Return [X, Y] of the center of cell containing provided text 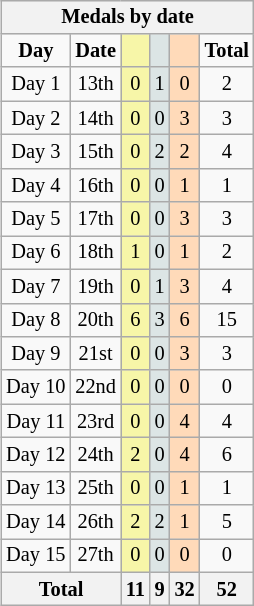
Day 8 [36, 320]
15 [227, 320]
25th [95, 488]
20th [95, 320]
23rd [95, 421]
Day 6 [36, 253]
Day 7 [36, 286]
19th [95, 286]
21st [95, 354]
Day 3 [36, 152]
Day 13 [36, 488]
5 [227, 522]
Day 14 [36, 522]
26th [95, 522]
32 [185, 589]
14th [95, 118]
Day 9 [36, 354]
Day 5 [36, 219]
Day 10 [36, 387]
9 [160, 589]
Date [95, 51]
Day 11 [36, 421]
22nd [95, 387]
15th [95, 152]
Day 15 [36, 556]
Medals by date [128, 17]
18th [95, 253]
13th [95, 84]
Day 4 [36, 185]
Day 12 [36, 455]
11 [136, 589]
52 [227, 589]
16th [95, 185]
17th [95, 219]
Day 2 [36, 118]
Day [36, 51]
Day 1 [36, 84]
27th [95, 556]
24th [95, 455]
